Find where the given text appears and provide that cell's center as (x, y) coordinate. 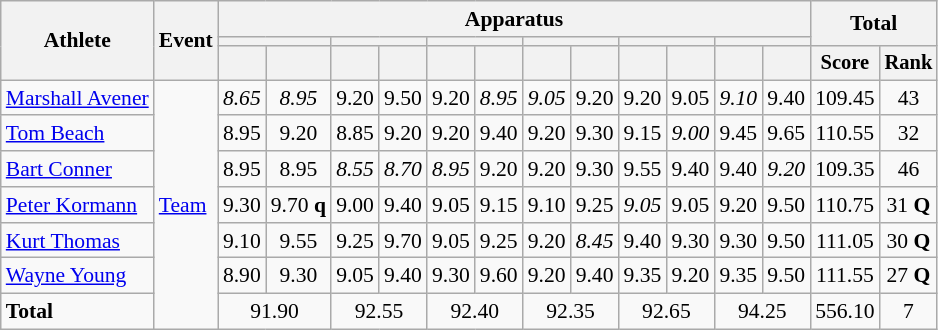
111.05 (844, 241)
7 (909, 312)
92.55 (379, 312)
91.90 (274, 312)
92.40 (475, 312)
556.10 (844, 312)
9.65 (786, 134)
92.35 (571, 312)
Bart Conner (78, 169)
Event (186, 40)
32 (909, 134)
9.60 (499, 276)
Marshall Avener (78, 98)
Athlete (78, 40)
Apparatus (514, 19)
30 Q (909, 241)
8.45 (595, 241)
Tom Beach (78, 134)
8.90 (242, 276)
8.85 (355, 134)
43 (909, 98)
Score (844, 63)
110.75 (844, 205)
Rank (909, 63)
109.35 (844, 169)
9.70 q (298, 205)
9.70 (403, 241)
109.45 (844, 98)
9.45 (738, 134)
Kurt Thomas (78, 241)
94.25 (762, 312)
27 Q (909, 276)
Wayne Young (78, 276)
8.65 (242, 98)
110.55 (844, 134)
31 Q (909, 205)
Peter Kormann (78, 205)
8.55 (355, 169)
8.70 (403, 169)
Team (186, 204)
111.55 (844, 276)
46 (909, 169)
92.65 (667, 312)
